Return (X, Y) of the center of cell containing provided text 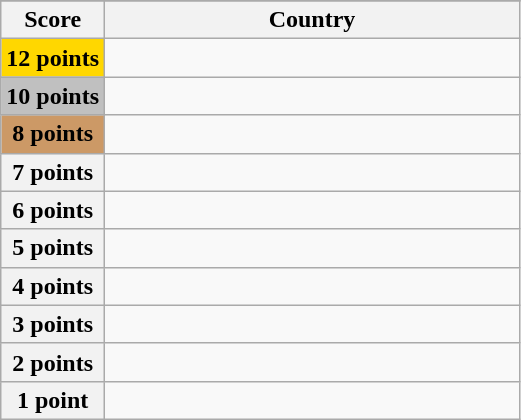
7 points (53, 172)
Score (53, 20)
8 points (53, 134)
2 points (53, 362)
5 points (53, 248)
3 points (53, 324)
12 points (53, 58)
Country (312, 20)
4 points (53, 286)
10 points (53, 96)
6 points (53, 210)
1 point (53, 400)
